Return (X, Y) of the center of cell containing provided text 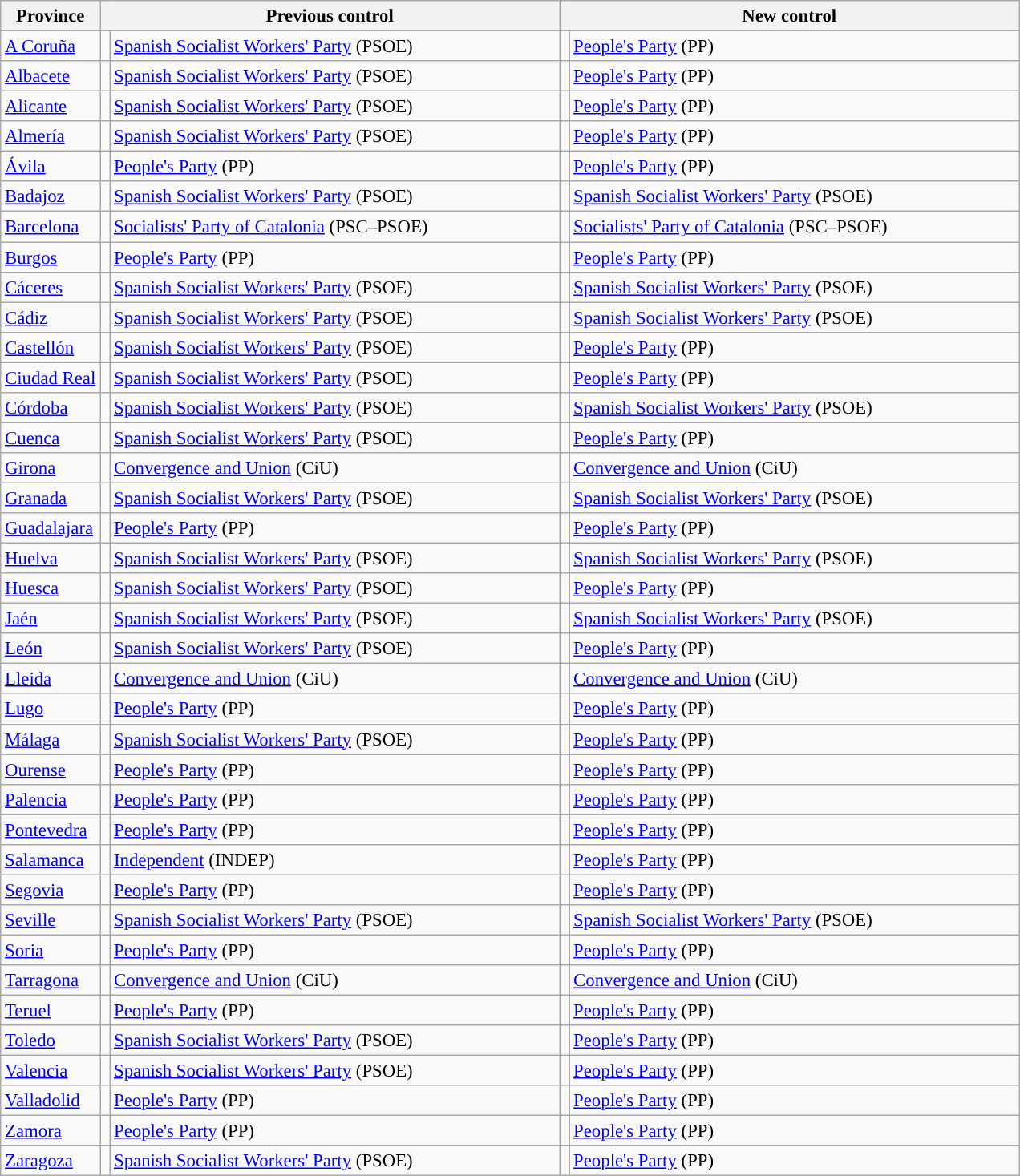
Palencia (51, 799)
Seville (51, 920)
Toledo (51, 1041)
Albacete (51, 76)
A Coruña (51, 46)
Zamora (51, 1131)
Cáceres (51, 287)
Huelva (51, 559)
Lugo (51, 709)
León (51, 649)
Previous control (330, 16)
Ourense (51, 770)
Barcelona (51, 227)
Salamanca (51, 860)
Soria (51, 950)
Huesca (51, 588)
Málaga (51, 739)
Teruel (51, 1011)
New control (789, 16)
Cuenca (51, 438)
Tarragona (51, 980)
Jaén (51, 619)
Girona (51, 468)
Córdoba (51, 408)
Lleida (51, 679)
Burgos (51, 257)
Pontevedra (51, 830)
Granada (51, 498)
Segovia (51, 890)
Cádiz (51, 317)
Ciudad Real (51, 378)
Alicante (51, 107)
Almería (51, 136)
Ávila (51, 167)
Guadalajara (51, 528)
Badajoz (51, 196)
Valencia (51, 1071)
Province (51, 16)
Valladolid (51, 1101)
Castellón (51, 347)
Independent (INDEP) (335, 860)
